Return [X, Y] of the center of cell containing provided text 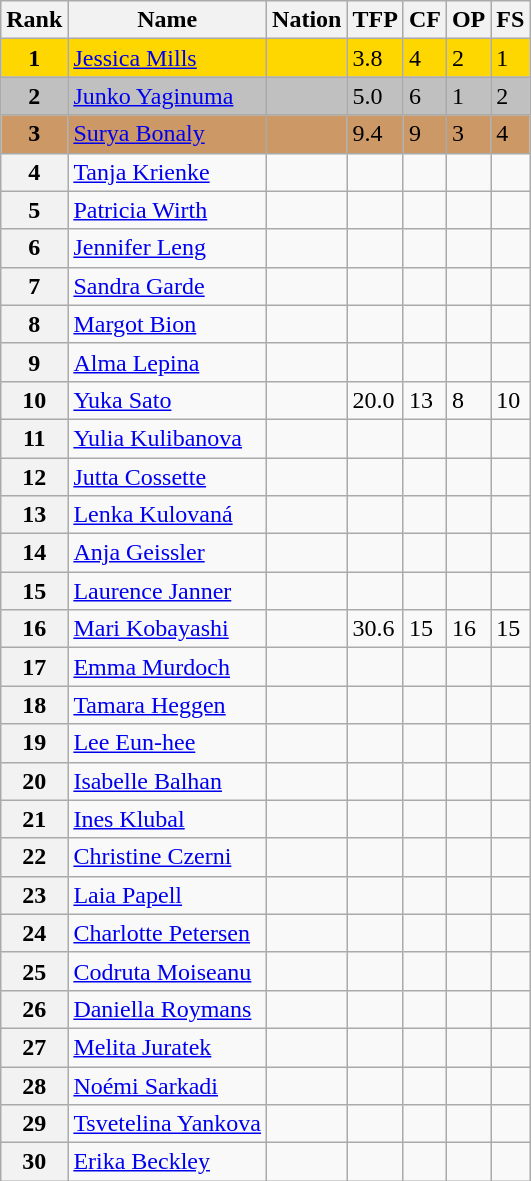
19 [34, 743]
Rank [34, 20]
25 [34, 971]
Anja Geissler [168, 553]
Erika Beckley [168, 1162]
5.0 [375, 96]
Patricia Wirth [168, 210]
Nation [307, 20]
Tsvetelina Yankova [168, 1124]
Lee Eun-hee [168, 743]
23 [34, 895]
30 [34, 1162]
Daniella Roymans [168, 1009]
Isabelle Balhan [168, 781]
Mari Kobayashi [168, 629]
7 [34, 286]
Tamara Heggen [168, 705]
Name [168, 20]
Surya Bonaly [168, 134]
Lenka Kulovaná [168, 515]
Laia Papell [168, 895]
Yuka Sato [168, 400]
Yulia Kulibanova [168, 438]
30.6 [375, 629]
TFP [375, 20]
Jennifer Leng [168, 248]
Melita Juratek [168, 1047]
20.0 [375, 400]
Christine Czerni [168, 857]
Junko Yaginuma [168, 96]
9.4 [375, 134]
22 [34, 857]
18 [34, 705]
Noémi Sarkadi [168, 1085]
Codruta Moiseanu [168, 971]
28 [34, 1085]
Sandra Garde [168, 286]
20 [34, 781]
12 [34, 477]
Ines Klubal [168, 819]
Margot Bion [168, 324]
OP [468, 20]
Jessica Mills [168, 58]
17 [34, 667]
Tanja Krienke [168, 172]
CF [424, 20]
Charlotte Petersen [168, 933]
24 [34, 933]
3.8 [375, 58]
Laurence Janner [168, 591]
21 [34, 819]
27 [34, 1047]
Emma Murdoch [168, 667]
Alma Lepina [168, 362]
5 [34, 210]
26 [34, 1009]
29 [34, 1124]
Jutta Cossette [168, 477]
14 [34, 553]
11 [34, 438]
FS [510, 20]
